From the cell containing the given text, extract its center point as (X, Y) coordinate. 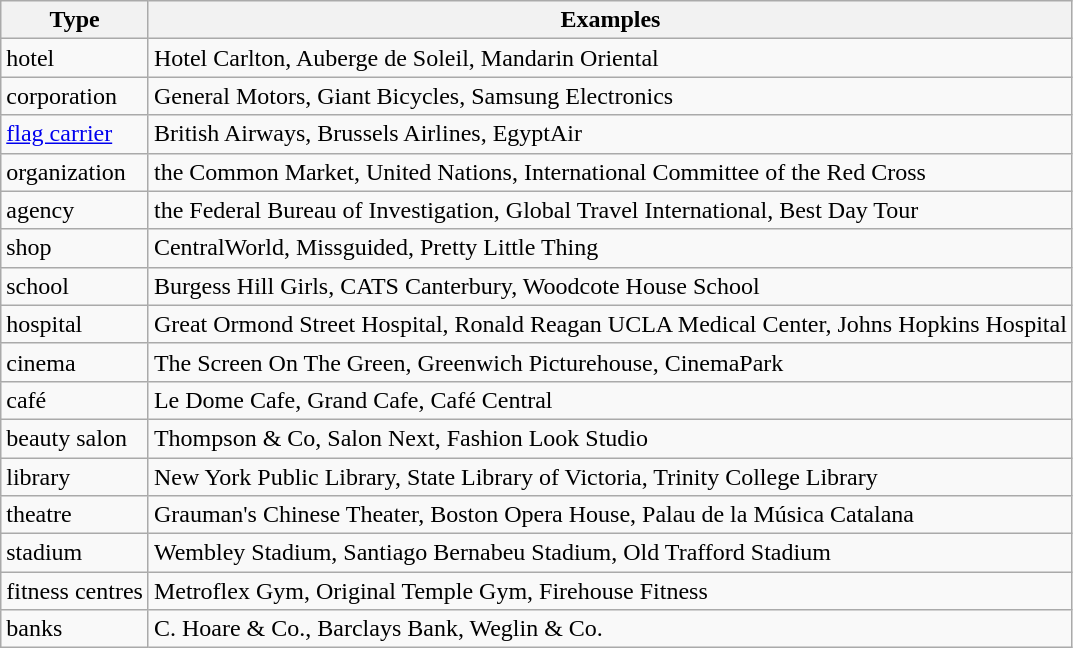
beauty salon (75, 438)
the Common Market, United Nations, International Committee of the Red Cross (610, 172)
corporation (75, 96)
New York Public Library, State Library of Victoria, Trinity College Library (610, 477)
CentralWorld, Missguided, Pretty Little Thing (610, 248)
shop (75, 248)
agency (75, 210)
The Screen On The Green, Greenwich Picturehouse, CinemaPark (610, 362)
banks (75, 629)
Wembley Stadium, Santiago Bernabeu Stadium, Old Trafford Stadium (610, 553)
hotel (75, 58)
Le Dome Cafe, Grand Cafe, Café Central (610, 400)
Grauman's Chinese Theater, Boston Opera House, Palau de la Música Catalana (610, 515)
theatre (75, 515)
school (75, 286)
Examples (610, 20)
cinema (75, 362)
Great Ormond Street Hospital, Ronald Reagan UCLA Medical Center, Johns Hopkins Hospital (610, 324)
hospital (75, 324)
Burgess Hill Girls, CATS Canterbury, Woodcote House School (610, 286)
organization (75, 172)
flag carrier (75, 134)
C. Hoare & Co., Barclays Bank, Weglin & Co. (610, 629)
British Airways, Brussels Airlines, EgyptAir (610, 134)
Hotel Carlton, Auberge de Soleil, Mandarin Oriental (610, 58)
fitness centres (75, 591)
Metroflex Gym, Original Temple Gym, Firehouse Fitness (610, 591)
Type (75, 20)
café (75, 400)
library (75, 477)
Thompson & Co, Salon Next, Fashion Look Studio (610, 438)
the Federal Bureau of Investigation, Global Travel International, Best Day Tour (610, 210)
General Motors, Giant Bicycles, Samsung Electronics (610, 96)
stadium (75, 553)
